From the cell containing the given text, extract its center point as (X, Y) coordinate. 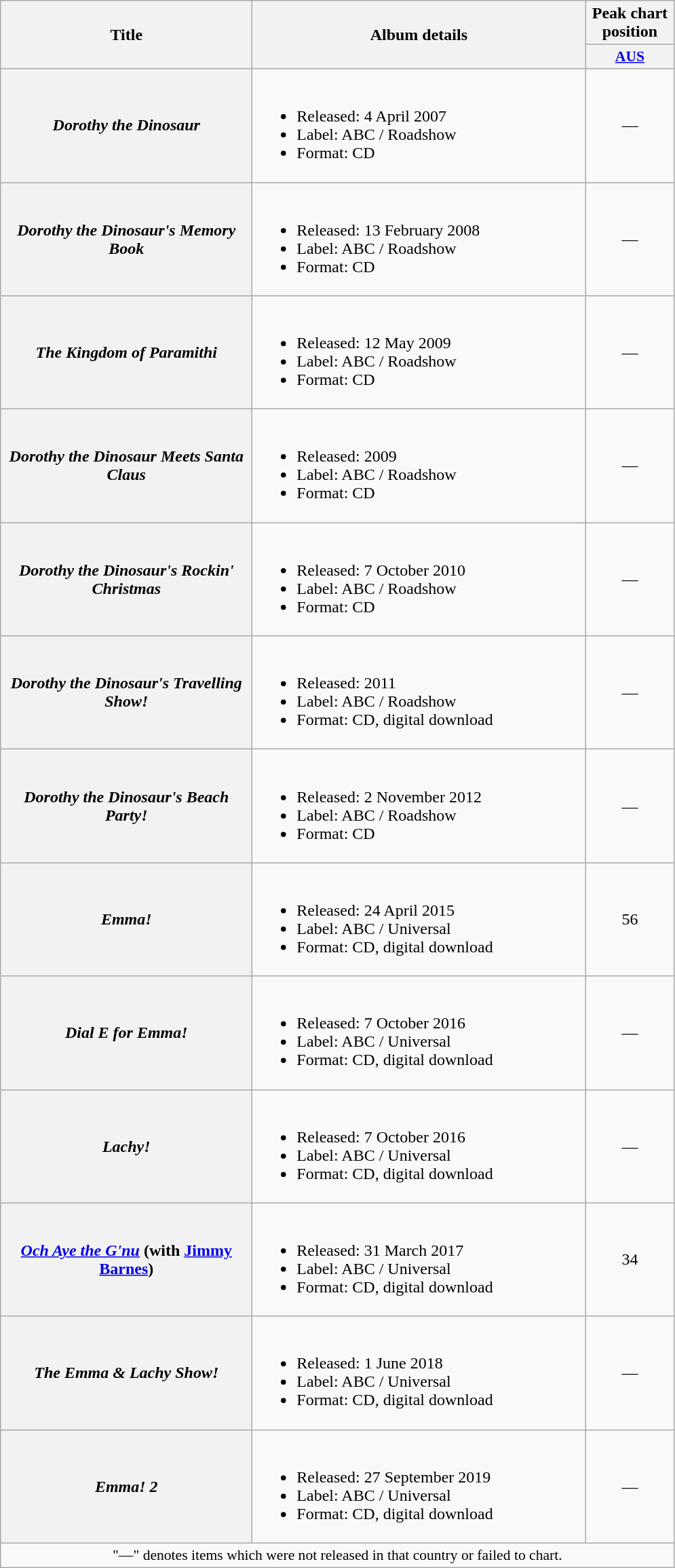
Dorothy the Dinosaur's Rockin' Christmas (126, 580)
AUS (630, 57)
Released: 12 May 2009Label: ABC / RoadshowFormat: CD (419, 353)
Dorothy the Dinosaur's Memory Book (126, 239)
Released: 24 April 2015Label: ABC / UniversalFormat: CD, digital download (419, 919)
Released: 2011Label: ABC / RoadshowFormat: CD, digital download (419, 692)
Released: 4 April 2007Label: ABC / RoadshowFormat: CD (419, 125)
The Emma & Lachy Show! (126, 1373)
Released: 13 February 2008Label: ABC / RoadshowFormat: CD (419, 239)
Dorothy the Dinosaur Meets Santa Claus (126, 466)
Emma! 2 (126, 1487)
Peak chart position (630, 23)
34 (630, 1260)
"—" denotes items which were not released in that country or failed to chart. (338, 1555)
Dial E for Emma! (126, 1033)
Released: 2 November 2012Label: ABC / RoadshowFormat: CD (419, 806)
Dorothy the Dinosaur (126, 125)
56 (630, 919)
Lachy! (126, 1146)
The Kingdom of Paramithi (126, 353)
Dorothy the Dinosaur's Travelling Show! (126, 692)
Released: 2009Label: ABC / RoadshowFormat: CD (419, 466)
Released: 7 October 2010Label: ABC / RoadshowFormat: CD (419, 580)
Released: 31 March 2017Label: ABC / UniversalFormat: CD, digital download (419, 1260)
Dorothy the Dinosaur's Beach Party! (126, 806)
Released: 1 June 2018Label: ABC / UniversalFormat: CD, digital download (419, 1373)
Emma! (126, 919)
Released: 27 September 2019Label: ABC / UniversalFormat: CD, digital download (419, 1487)
Och Aye the G'nu (with Jimmy Barnes) (126, 1260)
Title (126, 35)
Album details (419, 35)
